Identify which cell holds the provided text, then report its [x, y] central coordinate. 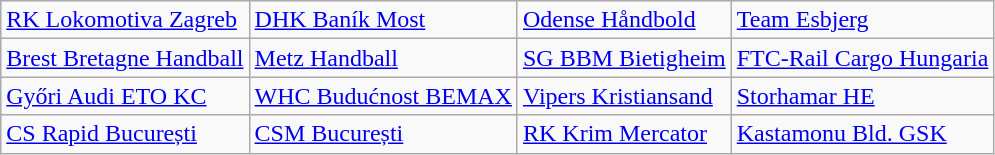
Vipers Kristiansand [624, 96]
CSM București [383, 134]
Kastamonu Bld. GSK [862, 134]
RK Krim Mercator [624, 134]
CS Rapid București [125, 134]
SG BBM Bietigheim [624, 58]
Győri Audi ETO KC [125, 96]
RK Lokomotiva Zagreb [125, 20]
Odense Håndbold [624, 20]
DHK Baník Most [383, 20]
FTC-Rail Cargo Hungaria [862, 58]
WHC Budućnost BEMAX [383, 96]
Storhamar HE [862, 96]
Brest Bretagne Handball [125, 58]
Team Esbjerg [862, 20]
Metz Handball [383, 58]
